Return [x, y] of the center of cell containing provided text 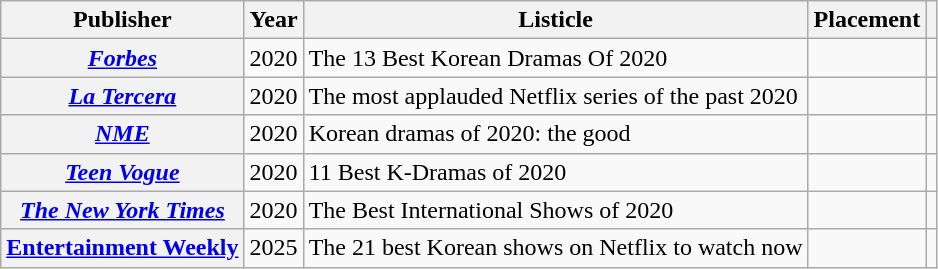
The 21 best Korean shows on Netflix to watch now [556, 248]
La Tercera [122, 96]
Forbes [122, 58]
Listicle [556, 20]
The Best International Shows of 2020 [556, 210]
The 13 Best Korean Dramas Of 2020 [556, 58]
Korean dramas of 2020: the good [556, 134]
The most applauded Netflix series of the past 2020 [556, 96]
The New York Times [122, 210]
11 Best K-Dramas of 2020 [556, 172]
Teen Vogue [122, 172]
Placement [867, 20]
Year [274, 20]
Entertainment Weekly [122, 248]
NME [122, 134]
2025 [274, 248]
Publisher [122, 20]
